Return [x, y] of the center of cell containing provided text 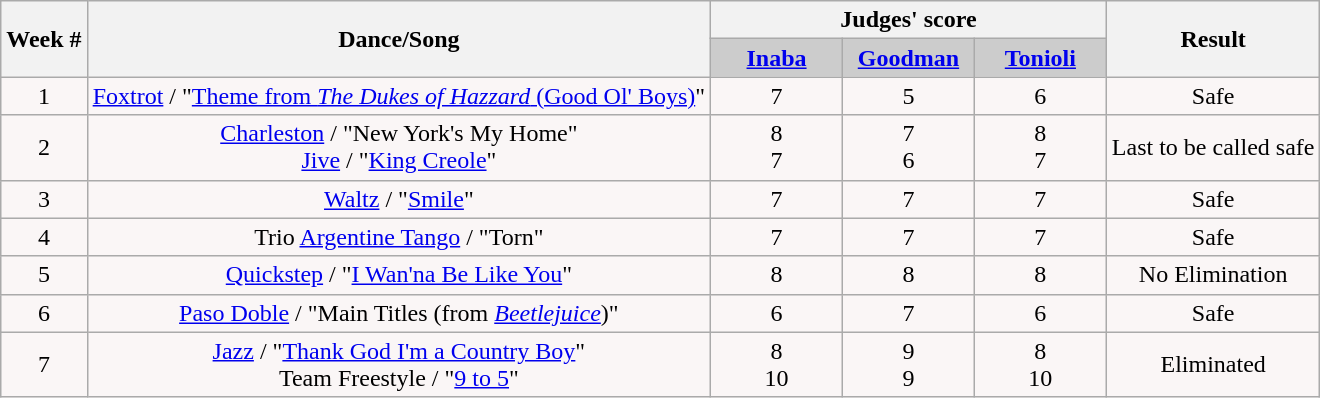
Week # [44, 39]
4 [44, 237]
Jazz / "Thank God I'm a Country Boy"Team Freestyle / "9 to 5" [398, 364]
Goodman [909, 58]
Charleston / "New York's My Home"Jive / "King Creole" [398, 148]
Waltz / "Smile" [398, 199]
No Elimination [1213, 275]
Trio Argentine Tango / "Torn" [398, 237]
1 [44, 96]
Inaba [777, 58]
Tonioli [1040, 58]
99 [909, 364]
3 [44, 199]
Dance/Song [398, 39]
Paso Doble / "Main Titles (from Beetlejuice)" [398, 313]
Result [1213, 39]
Judges' score [909, 20]
Eliminated [1213, 364]
76 [909, 148]
2 [44, 148]
Last to be called safe [1213, 148]
Foxtrot / "Theme from The Dukes of Hazzard (Good Ol' Boys)" [398, 96]
Quickstep / "I Wan'na Be Like You" [398, 275]
